Determine the (X, Y) coordinate at the center of the cell enclosing the given text.  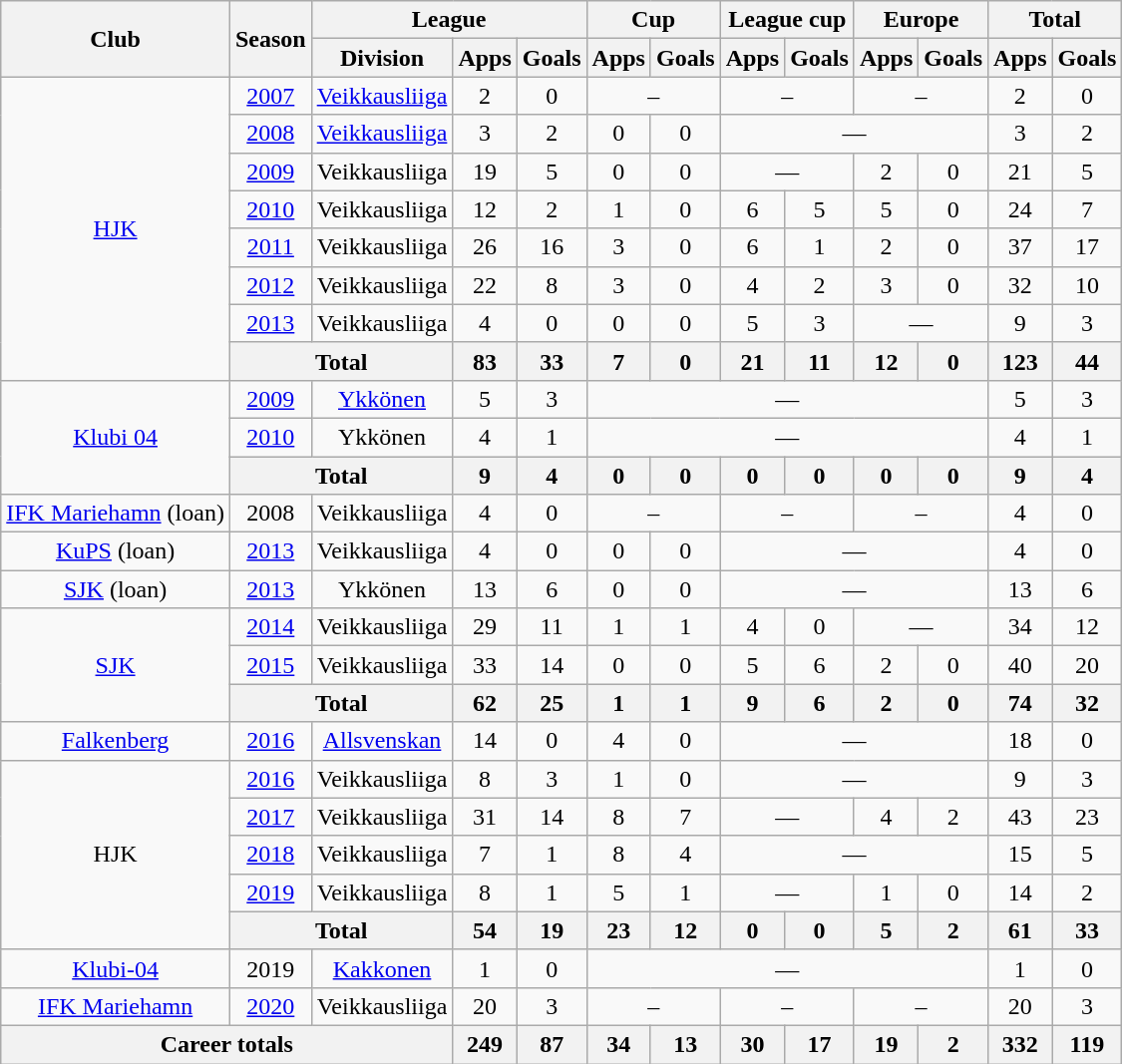
Klubi-04 (116, 968)
62 (485, 703)
123 (1020, 361)
2014 (270, 627)
IFK Mariehamn (116, 1006)
KuPS (loan) (116, 551)
16 (552, 247)
43 (1020, 817)
Cup (653, 20)
Season (270, 39)
Career totals (227, 1044)
Europe (921, 20)
League cup (787, 20)
37 (1020, 247)
40 (1020, 665)
Kakkonen (382, 968)
119 (1087, 1044)
2015 (270, 665)
Allsvenskan (382, 741)
30 (752, 1044)
24 (1020, 209)
2012 (270, 285)
IFK Mariehamn (loan) (116, 514)
22 (485, 285)
74 (1020, 703)
League (449, 20)
2017 (270, 817)
SJK (116, 665)
31 (485, 817)
10 (1087, 285)
44 (1087, 361)
29 (485, 627)
Division (382, 58)
Falkenberg (116, 741)
332 (1020, 1044)
61 (1020, 930)
2007 (270, 96)
18 (1020, 741)
SJK (loan) (116, 589)
54 (485, 930)
25 (552, 703)
2018 (270, 855)
87 (552, 1044)
249 (485, 1044)
2020 (270, 1006)
2011 (270, 247)
Club (116, 39)
83 (485, 361)
15 (1020, 855)
26 (485, 247)
Klubi 04 (116, 437)
